Return (x, y) of the center of cell containing provided text 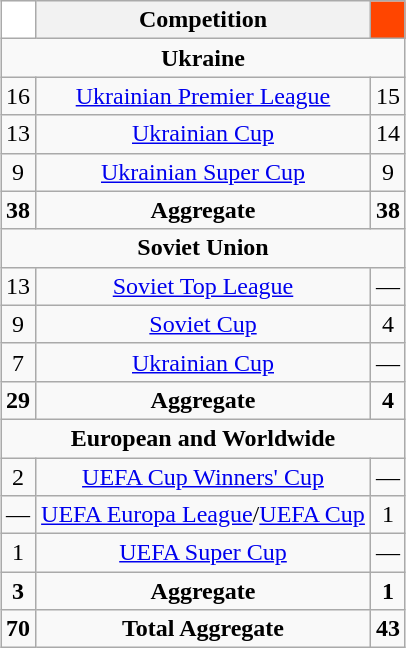
Soviet Top League (204, 286)
UEFA Cup Winners' Cup (204, 477)
43 (388, 629)
Ukraine (204, 58)
70 (18, 629)
UEFA Europa League/UEFA Cup (204, 515)
3 (18, 591)
14 (388, 134)
Total Aggregate (204, 629)
Soviet Union (204, 248)
Ukrainian Super Cup (204, 172)
7 (18, 362)
UEFA Super Cup (204, 553)
29 (18, 400)
2 (18, 477)
Soviet Cup (204, 324)
Ukrainian Premier League (204, 96)
European and Worldwide (204, 438)
16 (18, 96)
15 (388, 96)
Competition (204, 20)
